Return (x, y) of the center of cell containing provided text 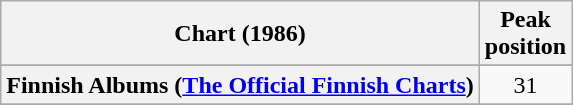
Peakposition (525, 34)
Chart (1986) (240, 34)
31 (525, 85)
Finnish Albums (The Official Finnish Charts) (240, 85)
